For the text-containing cell, return its midpoint in [x, y] coordinate format. 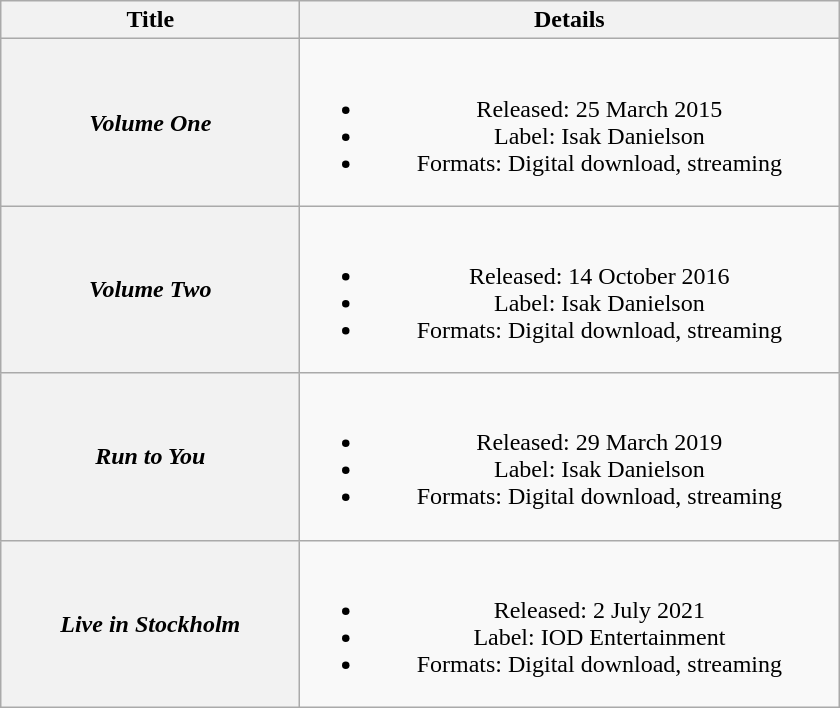
Released: 2 July 2021Label: IOD EntertainmentFormats: Digital download, streaming [570, 624]
Released: 25 March 2015Label: Isak DanielsonFormats: Digital download, streaming [570, 122]
Released: 29 March 2019Label: Isak DanielsonFormats: Digital download, streaming [570, 456]
Volume One [150, 122]
Volume Two [150, 290]
Details [570, 20]
Run to You [150, 456]
Title [150, 20]
Live in Stockholm [150, 624]
Released: 14 October 2016Label: Isak DanielsonFormats: Digital download, streaming [570, 290]
